Extract the [X, Y] coordinate from the center of the cell holding the provided text.  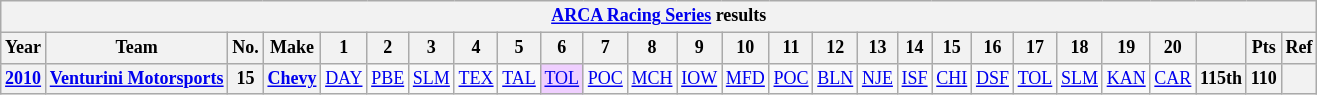
BLN [836, 78]
CAR [1173, 78]
Pts [1264, 48]
20 [1173, 48]
Chevy [292, 78]
Ref [1299, 48]
19 [1126, 48]
115th [1222, 78]
5 [519, 48]
Make [292, 48]
Venturini Motorsports [136, 78]
7 [605, 48]
Team [136, 48]
3 [432, 48]
CHI [952, 78]
Year [24, 48]
8 [652, 48]
NJE [878, 78]
2 [388, 48]
2010 [24, 78]
17 [1034, 48]
ARCA Racing Series results [659, 16]
IOW [700, 78]
18 [1080, 48]
KAN [1126, 78]
4 [476, 48]
9 [700, 48]
MFD [746, 78]
110 [1264, 78]
14 [914, 48]
6 [562, 48]
DSF [993, 78]
PBE [388, 78]
ISF [914, 78]
12 [836, 48]
TEX [476, 78]
11 [791, 48]
16 [993, 48]
TAL [519, 78]
DAY [344, 78]
13 [878, 48]
No. [246, 48]
MCH [652, 78]
1 [344, 48]
10 [746, 48]
